Return [X, Y] of the center of cell containing provided text 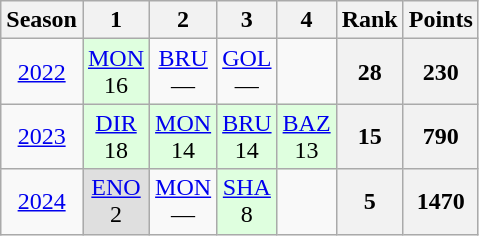
Season [42, 20]
Points [440, 20]
15 [370, 136]
2024 [42, 202]
MON16 [116, 72]
1 [116, 20]
5 [370, 202]
MON— [184, 202]
3 [247, 20]
4 [306, 20]
BRU14 [247, 136]
MON14 [184, 136]
DIR18 [116, 136]
28 [370, 72]
2022 [42, 72]
GOL— [247, 72]
2 [184, 20]
790 [440, 136]
SHA8 [247, 202]
230 [440, 72]
BRU— [184, 72]
Rank [370, 20]
ENO2 [116, 202]
2023 [42, 136]
BAZ13 [306, 136]
1470 [440, 202]
